Determine the (x, y) coordinate at the center of the cell enclosing the given text.  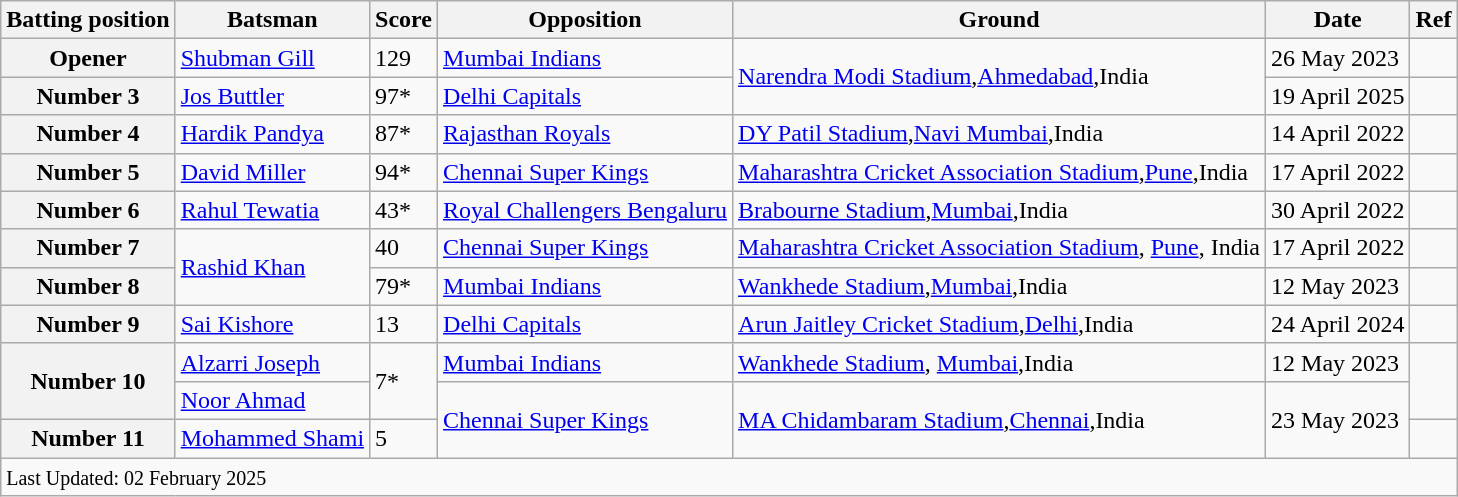
23 May 2023 (1338, 419)
Shubman Gill (272, 58)
Mohammed Shami (272, 438)
Batting position (88, 20)
5 (404, 438)
87* (404, 134)
Last Updated: 02 February 2025 (729, 477)
DY Patil Stadium,Navi Mumbai,India (1000, 134)
13 (404, 324)
Number 7 (88, 248)
Ground (1000, 20)
Batsman (272, 20)
Arun Jaitley Cricket Stadium,Delhi,India (1000, 324)
Rashid Khan (272, 267)
Number 3 (88, 96)
Narendra Modi Stadium,Ahmedabad,India (1000, 77)
Wankhede Stadium, Mumbai,India (1000, 362)
Royal Challengers Bengaluru (586, 210)
Number 8 (88, 286)
Score (404, 20)
Alzarri Joseph (272, 362)
Number 6 (88, 210)
Opposition (586, 20)
Noor Ahmad (272, 400)
Number 11 (88, 438)
Brabourne Stadium,Mumbai,India (1000, 210)
Maharashtra Cricket Association Stadium, Pune, India (1000, 248)
40 (404, 248)
Maharashtra Cricket Association Stadium,Pune,India (1000, 172)
94* (404, 172)
Rahul Tewatia (272, 210)
MA Chidambaram Stadium,Chennai,India (1000, 419)
Date (1338, 20)
Number 5 (88, 172)
79* (404, 286)
Sai Kishore (272, 324)
Number 9 (88, 324)
Jos Buttler (272, 96)
Ref (1434, 20)
19 April 2025 (1338, 96)
24 April 2024 (1338, 324)
Hardik Pandya (272, 134)
Rajasthan Royals (586, 134)
7* (404, 381)
Number 10 (88, 381)
14 April 2022 (1338, 134)
129 (404, 58)
David Miller (272, 172)
Number 4 (88, 134)
Wankhede Stadium,Mumbai,India (1000, 286)
97* (404, 96)
26 May 2023 (1338, 58)
43* (404, 210)
Opener (88, 58)
30 April 2022 (1338, 210)
